Return the (X, Y) coordinate for the center point of the cell that contains the specified text.  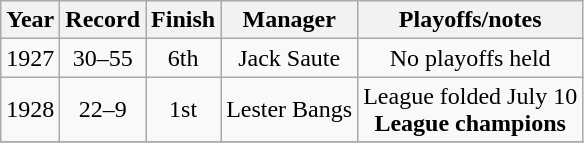
Year (30, 20)
No playoffs held (470, 58)
Jack Saute (290, 58)
Playoffs/notes (470, 20)
Record (103, 20)
6th (184, 58)
Manager (290, 20)
30–55 (103, 58)
Lester Bangs (290, 110)
1st (184, 110)
1927 (30, 58)
1928 (30, 110)
22–9 (103, 110)
Finish (184, 20)
League folded July 10League champions (470, 110)
